Identify which cell holds the provided text, then report its [X, Y] central coordinate. 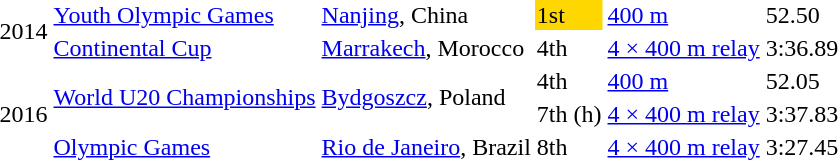
Continental Cup [184, 48]
Nanjing, China [426, 15]
Youth Olympic Games [184, 15]
Bydgoszcz, Poland [426, 98]
1st [569, 15]
Marrakech, Morocco [426, 48]
7th (h) [569, 114]
World U20 Championships [184, 98]
